Return the [x, y] coordinate for the center point of the cell that contains the specified text.  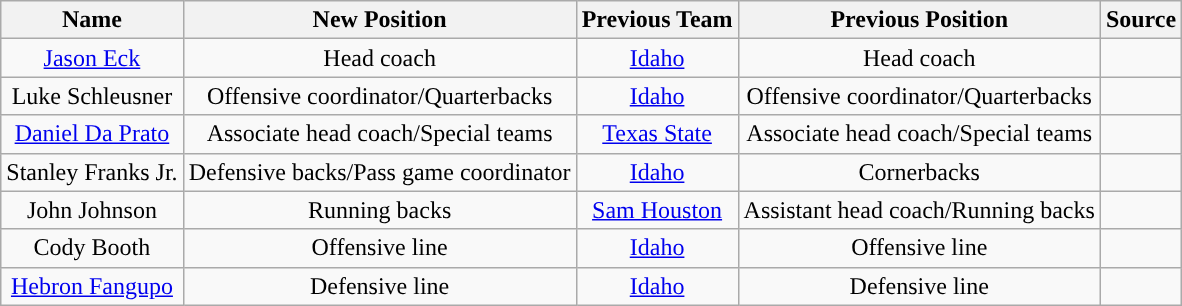
Running backs [380, 210]
Previous Team [657, 20]
Source [1140, 20]
Assistant head coach/Running backs [919, 210]
Daniel Da Prato [92, 134]
Defensive backs/Pass game coordinator [380, 172]
Previous Position [919, 20]
Jason Eck [92, 58]
Cornerbacks [919, 172]
Texas State [657, 134]
Name [92, 20]
Luke Schleusner [92, 96]
New Position [380, 20]
Stanley Franks Jr. [92, 172]
Sam Houston [657, 210]
Cody Booth [92, 248]
Hebron Fangupo [92, 286]
John Johnson [92, 210]
